Scan for the cell matching the given text and deliver its [x, y] coordinate at center. 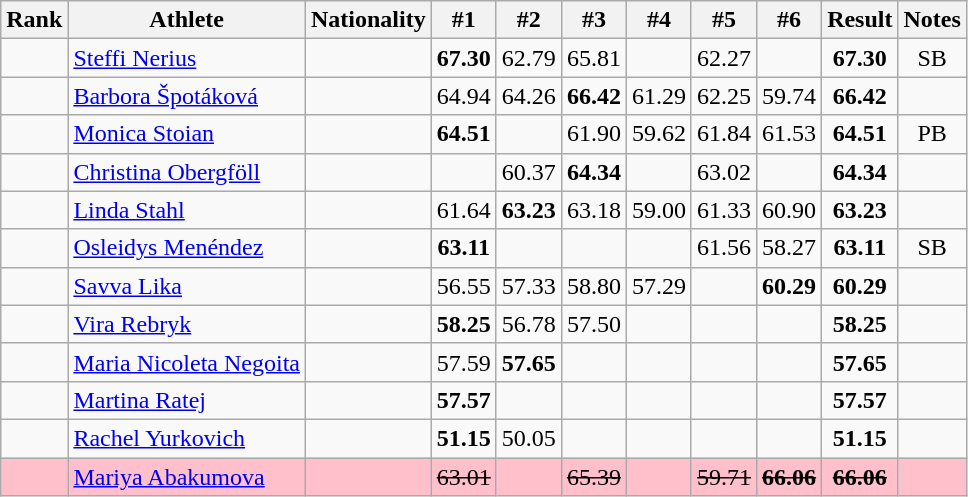
59.71 [724, 477]
Mariya Abakumova [187, 477]
Christina Obergföll [187, 172]
61.29 [658, 96]
Athlete [187, 20]
Savva Lika [187, 286]
57.33 [528, 286]
Steffi Nerius [187, 58]
59.74 [790, 96]
65.81 [594, 58]
63.02 [724, 172]
Notes [932, 20]
58.80 [594, 286]
57.29 [658, 286]
#5 [724, 20]
65.39 [594, 477]
50.05 [528, 438]
#1 [464, 20]
62.25 [724, 96]
Maria Nicoleta Negoita [187, 362]
59.00 [658, 210]
57.59 [464, 362]
61.64 [464, 210]
59.62 [658, 134]
58.27 [790, 248]
Barbora Špotáková [187, 96]
63.18 [594, 210]
60.37 [528, 172]
PB [932, 134]
Result [860, 20]
Martina Ratej [187, 400]
61.84 [724, 134]
Nationality [368, 20]
61.53 [790, 134]
63.01 [464, 477]
57.50 [594, 324]
#3 [594, 20]
61.90 [594, 134]
64.26 [528, 96]
#6 [790, 20]
61.33 [724, 210]
Rank [34, 20]
64.94 [464, 96]
Linda Stahl [187, 210]
60.90 [790, 210]
62.27 [724, 58]
#2 [528, 20]
Monica Stoian [187, 134]
62.79 [528, 58]
56.55 [464, 286]
Rachel Yurkovich [187, 438]
#4 [658, 20]
Vira Rebryk [187, 324]
61.56 [724, 248]
56.78 [528, 324]
Osleidys Menéndez [187, 248]
